Locate the cell with the specified text and output its (x, y) center coordinate. 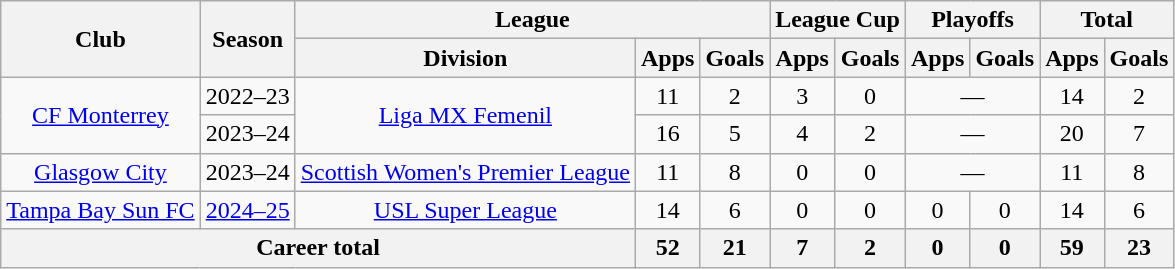
21 (735, 248)
2024–25 (248, 210)
59 (1072, 248)
Liga MX Femenil (465, 115)
4 (802, 134)
CF Monterrey (100, 115)
20 (1072, 134)
Scottish Women's Premier League (465, 172)
Total (1107, 20)
Club (100, 39)
Career total (318, 248)
2022–23 (248, 96)
3 (802, 96)
USL Super League (465, 210)
League (532, 20)
League Cup (838, 20)
Season (248, 39)
Glasgow City (100, 172)
Playoffs (972, 20)
Division (465, 58)
Tampa Bay Sun FC (100, 210)
52 (667, 248)
16 (667, 134)
23 (1139, 248)
5 (735, 134)
